Find where the given text appears and provide that cell's center as [X, Y] coordinate. 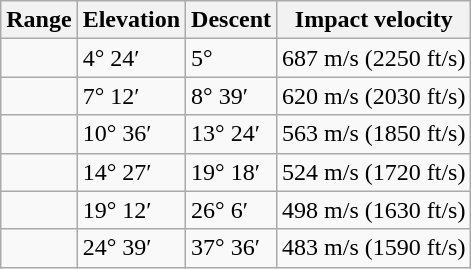
Descent [232, 20]
4° 24′ [131, 58]
37° 36′ [232, 248]
8° 39′ [232, 96]
563 m/s (1850 ft/s) [374, 134]
Impact velocity [374, 20]
7° 12′ [131, 96]
687 m/s (2250 ft/s) [374, 58]
620 m/s (2030 ft/s) [374, 96]
483 m/s (1590 ft/s) [374, 248]
5° [232, 58]
10° 36′ [131, 134]
Elevation [131, 20]
13° 24′ [232, 134]
19° 18′ [232, 172]
26° 6′ [232, 210]
Range [39, 20]
19° 12′ [131, 210]
14° 27′ [131, 172]
24° 39′ [131, 248]
524 m/s (1720 ft/s) [374, 172]
498 m/s (1630 ft/s) [374, 210]
